Scan for the cell matching the given text and deliver its [X, Y] coordinate at center. 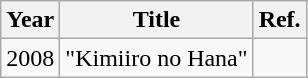
Ref. [280, 20]
Title [156, 20]
Year [30, 20]
"Kimiiro no Hana" [156, 58]
2008 [30, 58]
